Locate the cell with the specified text and output its [X, Y] center coordinate. 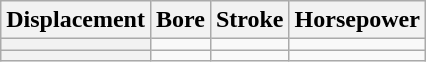
Displacement [76, 20]
Horsepower [357, 20]
Stroke [250, 20]
Bore [180, 20]
